Return the [X, Y] coordinate for the center point of the cell that contains the specified text.  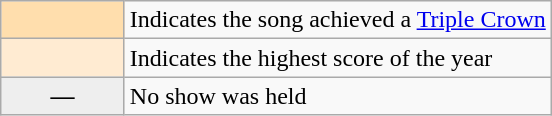
Indicates the highest score of the year [338, 58]
Indicates the song achieved a Triple Crown [338, 20]
— [63, 96]
No show was held [338, 96]
